Scan for the cell matching the given text and deliver its [x, y] coordinate at center. 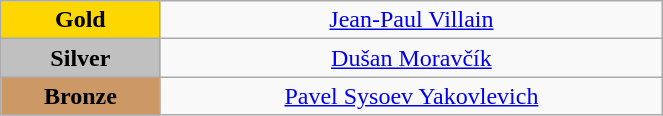
Bronze [80, 96]
Gold [80, 20]
Dušan Moravčík [412, 58]
Pavel Sysoev Yakovlevich [412, 96]
Jean-Paul Villain [412, 20]
Silver [80, 58]
